Pinpoint the cell where the given text exists, returning its [X, Y] midpoint coordinate. 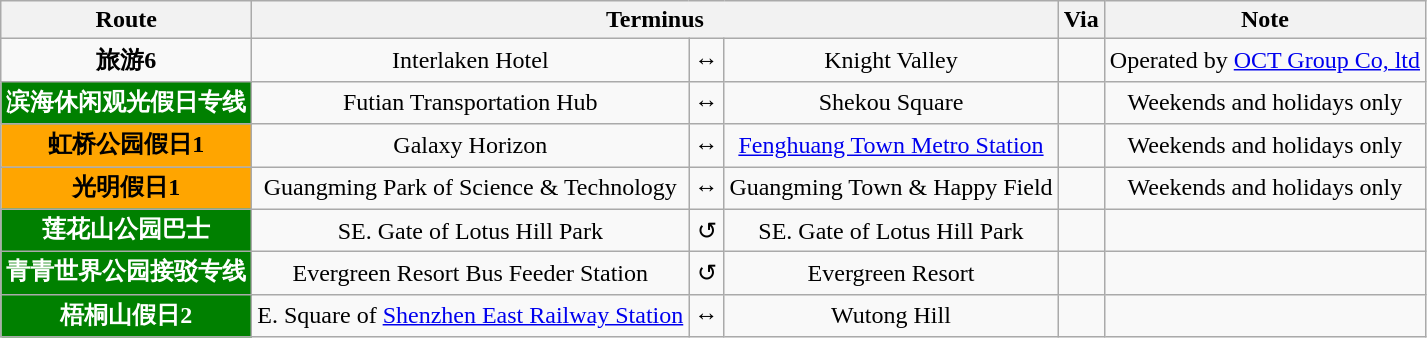
光明假日1 [126, 188]
Evergreen Resort Bus Feeder Station [470, 274]
Galaxy Horizon [470, 146]
Wutong Hill [891, 316]
Evergreen Resort [891, 274]
Guangming Town & Happy Field [891, 188]
莲花山公园巴士 [126, 230]
Via [1081, 20]
Futian Transportation Hub [470, 102]
Terminus [655, 20]
Shekou Square [891, 102]
E. Square of Shenzhen East Railway Station [470, 316]
Fenghuang Town Metro Station [891, 146]
Operated by OCT Group Co, ltd [1264, 60]
虹桥公园假日1 [126, 146]
青青世界公园接驳专线 [126, 274]
Knight Valley [891, 60]
旅游6 [126, 60]
Guangming Park of Science & Technology [470, 188]
梧桐山假日2 [126, 316]
Route [126, 20]
Interlaken Hotel [470, 60]
滨海休闲观光假日专线 [126, 102]
Note [1264, 20]
